Identify which cell holds the provided text, then report its (X, Y) central coordinate. 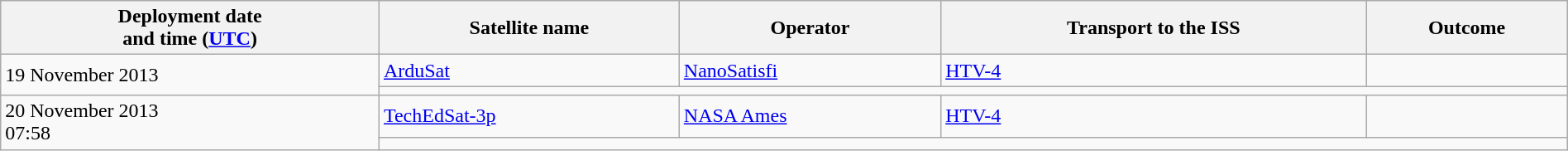
19 November 2013 (190, 75)
ArduSat (529, 71)
NanoSatisfi (810, 71)
Outcome (1467, 28)
Deployment dateand time (UTC) (190, 28)
Operator (810, 28)
20 November 2013 07:58 (190, 123)
TechEdSat-3p (529, 116)
NASA Ames (810, 116)
Transport to the ISS (1154, 28)
Satellite name (529, 28)
